Pinpoint the cell where the given text exists, returning its (X, Y) midpoint coordinate. 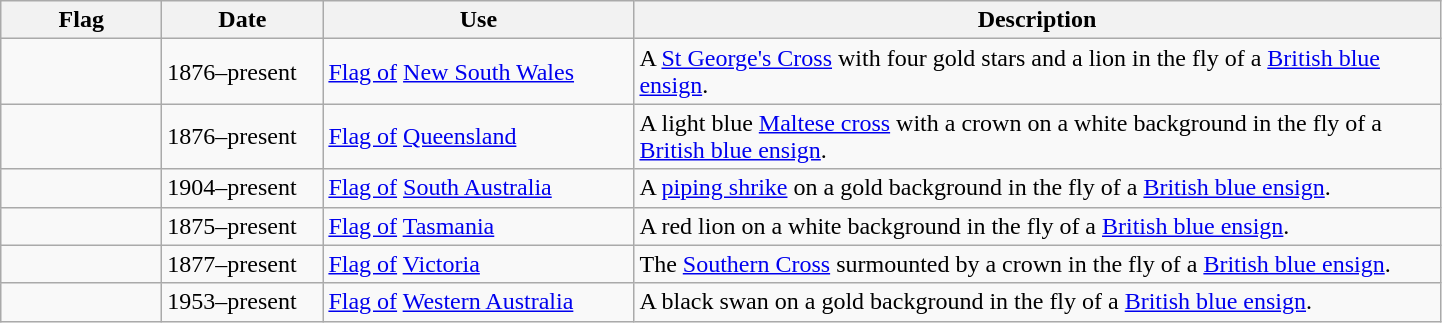
Flag of Queensland (478, 136)
Flag of Western Australia (478, 302)
1953–present (242, 302)
Date (242, 20)
Description (1037, 20)
Flag of Victoria (478, 264)
1877–present (242, 264)
A St George's Cross with four gold stars and a lion in the fly of a British blue ensign. (1037, 72)
A red lion on a white background in the fly of a British blue ensign. (1037, 226)
1904–present (242, 188)
A light blue Maltese cross with a crown on a white background in the fly of a British blue ensign. (1037, 136)
A piping shrike on a gold background in the fly of a British blue ensign. (1037, 188)
Flag of New South Wales (478, 72)
Flag of Tasmania (478, 226)
Flag (82, 20)
A black swan on a gold background in the fly of a British blue ensign. (1037, 302)
Flag of South Australia (478, 188)
Use (478, 20)
1875–present (242, 226)
The Southern Cross surmounted by a crown in the fly of a British blue ensign. (1037, 264)
